Return [X, Y] of the center of cell containing provided text 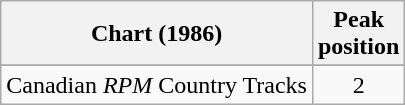
Chart (1986) [157, 34]
Canadian RPM Country Tracks [157, 85]
2 [358, 85]
Peakposition [358, 34]
